Scan for the cell matching the given text and deliver its (X, Y) coordinate at center. 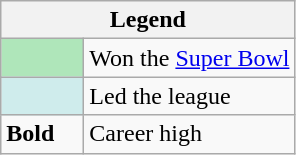
Legend (148, 20)
Led the league (190, 96)
Bold (42, 134)
Won the Super Bowl (190, 58)
Career high (190, 134)
